Locate the cell with the specified text and output its [x, y] center coordinate. 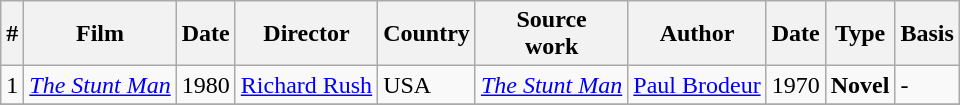
Director [306, 34]
Author [697, 34]
Sourcework [551, 34]
Richard Rush [306, 85]
Film [100, 34]
Type [860, 34]
USA [427, 85]
1 [12, 85]
1980 [206, 85]
Novel [860, 85]
# [12, 34]
- [927, 85]
1970 [796, 85]
Country [427, 34]
Basis [927, 34]
Paul Brodeur [697, 85]
